Identify which cell holds the provided text, then report its (x, y) central coordinate. 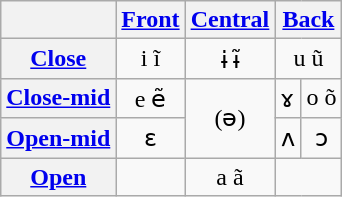
o õ (322, 98)
Open (58, 177)
(ə) (230, 118)
u ũ (308, 59)
Front (150, 20)
Close-mid (58, 98)
ɨ ɨ̃ (230, 59)
e ẽ (150, 98)
ɤ (288, 98)
ɔ (322, 138)
Close (58, 59)
ʌ (288, 138)
Central (230, 20)
Open-mid (58, 138)
a ã (230, 177)
ɛ (150, 138)
i ĩ (150, 59)
Back (308, 20)
